Extract the (x, y) coordinate from the center of the cell holding the provided text.  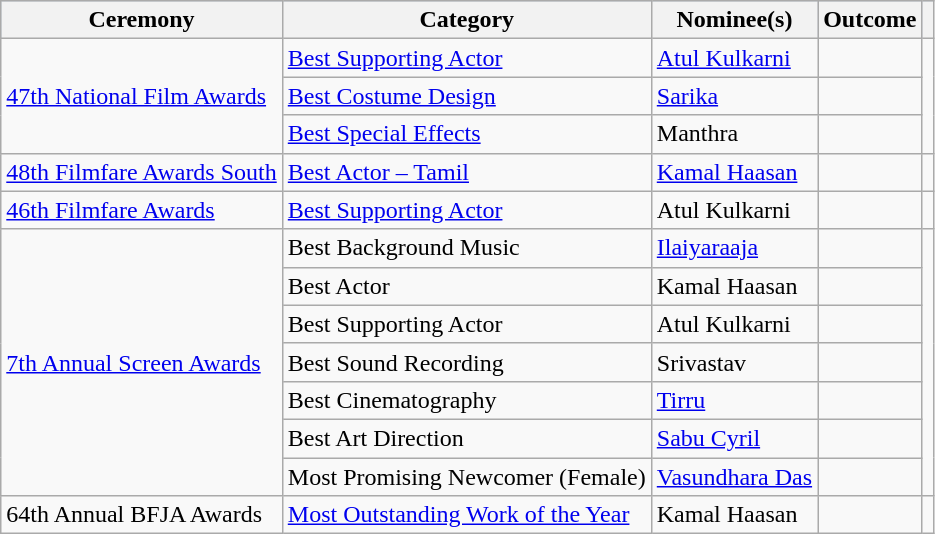
Vasundhara Das (734, 477)
Srivastav (734, 362)
Outcome (870, 20)
46th Filmfare Awards (142, 210)
Category (466, 20)
Sarika (734, 96)
Tirru (734, 400)
Best Special Effects (466, 134)
Best Sound Recording (466, 362)
Manthra (734, 134)
Most Outstanding Work of the Year (466, 515)
Best Actor – Tamil (466, 172)
Ceremony (142, 20)
Nominee(s) (734, 20)
Sabu Cyril (734, 438)
Best Art Direction (466, 438)
48th Filmfare Awards South (142, 172)
64th Annual BFJA Awards (142, 515)
Best Costume Design (466, 96)
Best Actor (466, 286)
47th National Film Awards (142, 96)
Most Promising Newcomer (Female) (466, 477)
Ilaiyaraaja (734, 248)
Best Cinematography (466, 400)
7th Annual Screen Awards (142, 362)
Best Background Music (466, 248)
